Return the [x, y] coordinate for the center point of the cell that contains the specified text.  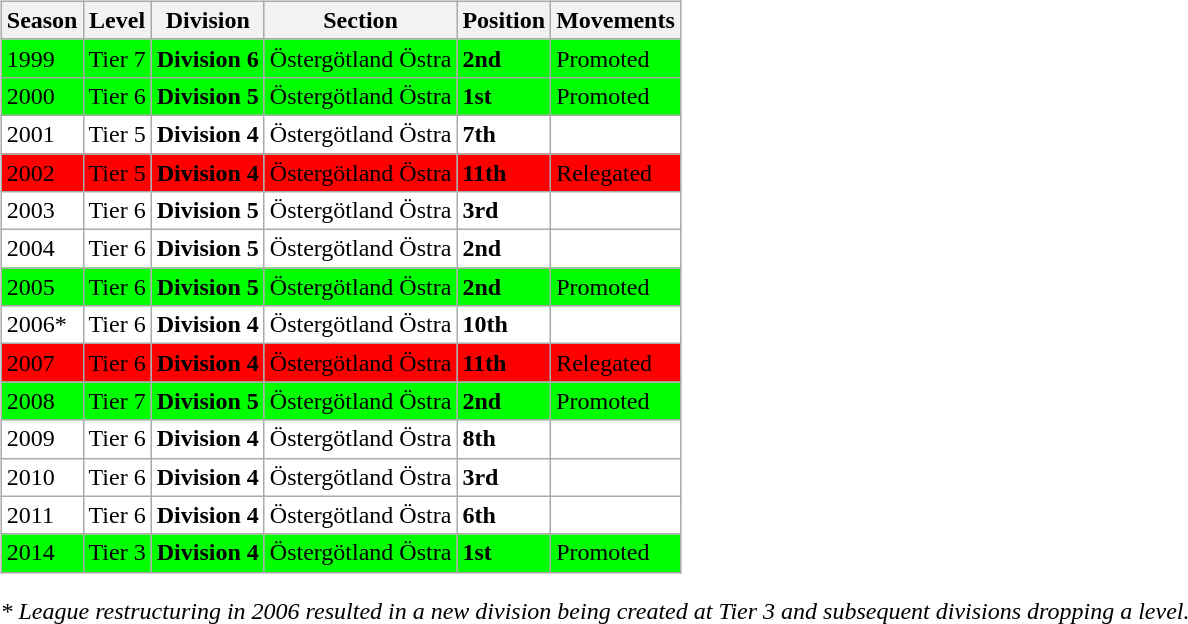
Level [117, 20]
2007 [42, 363]
2011 [42, 515]
2002 [42, 173]
2006* [42, 325]
Division [208, 20]
Position [504, 20]
2000 [42, 96]
Season [42, 20]
8th [504, 439]
2003 [42, 211]
6th [504, 515]
1999 [42, 58]
2005 [42, 287]
2010 [42, 477]
Division 6 [208, 58]
10th [504, 325]
Section [360, 20]
2014 [42, 553]
7th [504, 134]
Movements [616, 20]
2004 [42, 249]
2009 [42, 439]
2008 [42, 401]
Tier 3 [117, 553]
2001 [42, 134]
